From the cell containing the given text, extract its center point as (X, Y) coordinate. 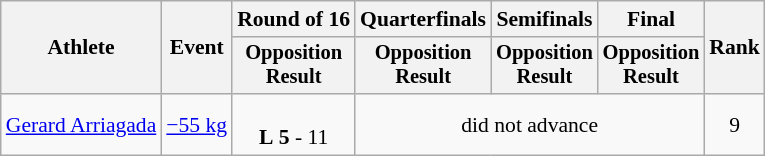
Quarterfinals (423, 19)
Event (196, 48)
Gerard Arriagada (82, 124)
9 (734, 124)
Final (652, 19)
−55 kg (196, 124)
Rank (734, 48)
Round of 16 (294, 19)
Semifinals (544, 19)
Athlete (82, 48)
did not advance (530, 124)
L 5 - 11 (294, 124)
